Pinpoint the cell where the given text exists, returning its (X, Y) midpoint coordinate. 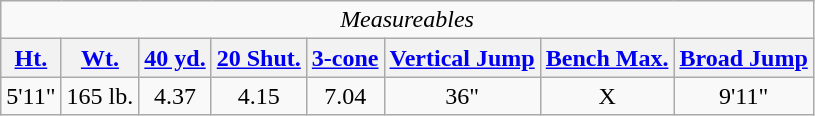
20 Shut. (258, 58)
4.37 (175, 96)
X (607, 96)
Wt. (100, 58)
Vertical Jump (462, 58)
9'11" (744, 96)
Ht. (31, 58)
Measureables (408, 20)
4.15 (258, 96)
Broad Jump (744, 58)
3-cone (345, 58)
40 yd. (175, 58)
165 lb. (100, 96)
36" (462, 96)
Bench Max. (607, 58)
7.04 (345, 96)
5'11" (31, 96)
